Locate the cell with the specified text and output its (X, Y) center coordinate. 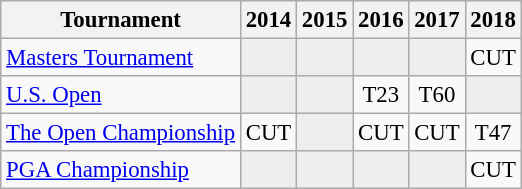
T23 (381, 95)
Tournament (121, 20)
U.S. Open (121, 95)
T47 (493, 133)
PGA Championship (121, 170)
2014 (268, 20)
2018 (493, 20)
2017 (437, 20)
T60 (437, 95)
2015 (325, 20)
The Open Championship (121, 133)
2016 (381, 20)
Masters Tournament (121, 58)
